Return [x, y] of the center of cell containing provided text 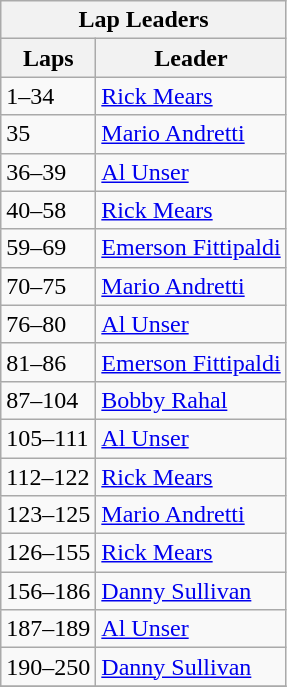
70–75 [48, 286]
76–80 [48, 324]
156–186 [48, 591]
187–189 [48, 629]
126–155 [48, 553]
190–250 [48, 667]
105–111 [48, 438]
35 [48, 134]
59–69 [48, 248]
123–125 [48, 515]
112–122 [48, 477]
1–34 [48, 96]
87–104 [48, 400]
Laps [48, 58]
Leader [191, 58]
40–58 [48, 210]
Lap Leaders [144, 20]
Bobby Rahal [191, 400]
81–86 [48, 362]
36–39 [48, 172]
